Find where the given text appears and provide that cell's center as (x, y) coordinate. 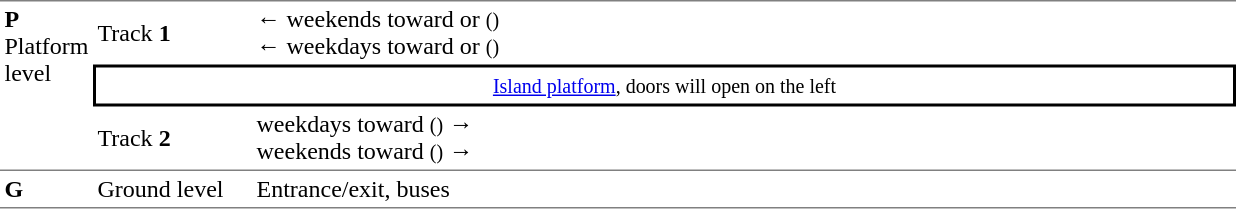
Ground level (172, 190)
Track 2 (172, 138)
Entrance/exit, buses (744, 190)
PPlatform level (46, 86)
Island platform, doors will open on the left (664, 85)
weekdays toward () → weekends toward () → (744, 138)
← weekends toward or ()← weekdays toward or () (744, 32)
G (46, 190)
Track 1 (172, 32)
